For the text-containing cell, return its midpoint in [X, Y] coordinate format. 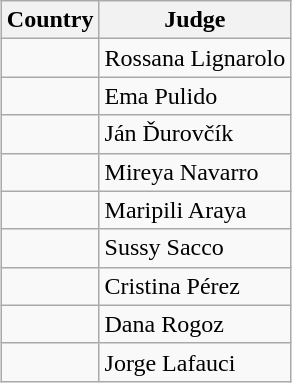
Sussy Sacco [195, 248]
Country [50, 20]
Maripili Araya [195, 210]
Ján Ďurovčík [195, 134]
Jorge Lafauci [195, 362]
Cristina Pérez [195, 286]
Judge [195, 20]
Mireya Navarro [195, 172]
Rossana Lignarolo [195, 58]
Ema Pulido [195, 96]
Dana Rogoz [195, 324]
